Detect which cell encompasses the target text, then output its [X, Y] center coordinate. 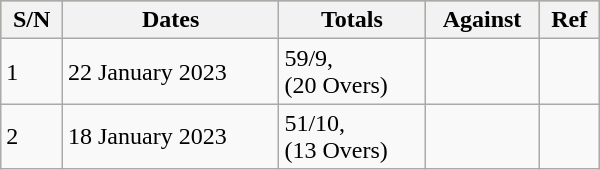
59/9,(20 Overs) [352, 72]
51/10,(13 Overs) [352, 136]
22 January 2023 [170, 72]
Totals [352, 20]
Dates [170, 20]
S/N [32, 20]
Ref [569, 20]
Against [482, 20]
2 [32, 136]
1 [32, 72]
18 January 2023 [170, 136]
